Provide the (X, Y) coordinate of the cell's center where the given text is located.  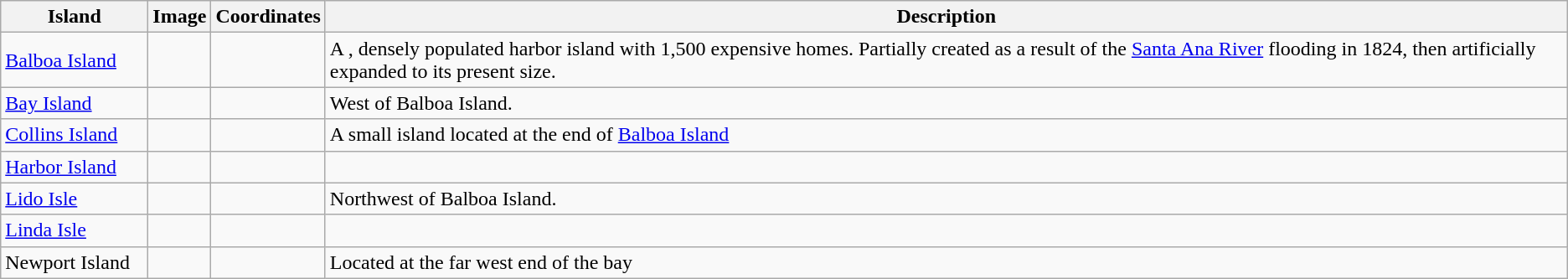
West of Balboa Island. (946, 103)
Image (179, 17)
Northwest of Balboa Island. (946, 199)
Lido Isle (75, 199)
Collins Island (75, 135)
Linda Isle (75, 230)
Bay Island (75, 103)
Harbor Island (75, 167)
Newport Island (75, 262)
Balboa Island (75, 60)
Located at the far west end of the bay (946, 262)
Description (946, 17)
Island (75, 17)
Coordinates (268, 17)
A small island located at the end of Balboa Island (946, 135)
